Find where the given text appears and provide that cell's center as (X, Y) coordinate. 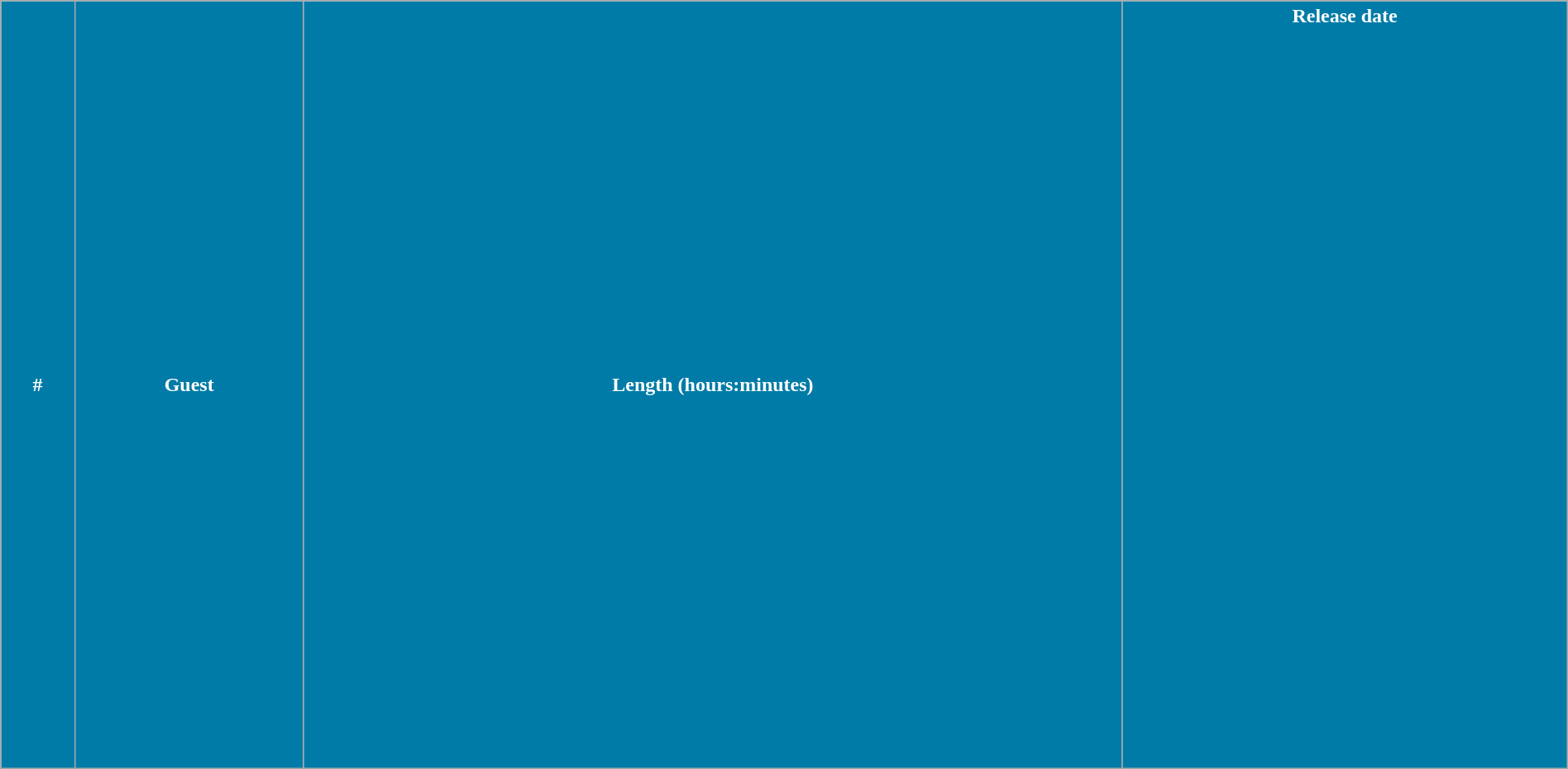
Release date (1345, 385)
# (38, 385)
Length (hours:minutes) (713, 385)
Guest (189, 385)
